From the cell containing the given text, extract its center point as [x, y] coordinate. 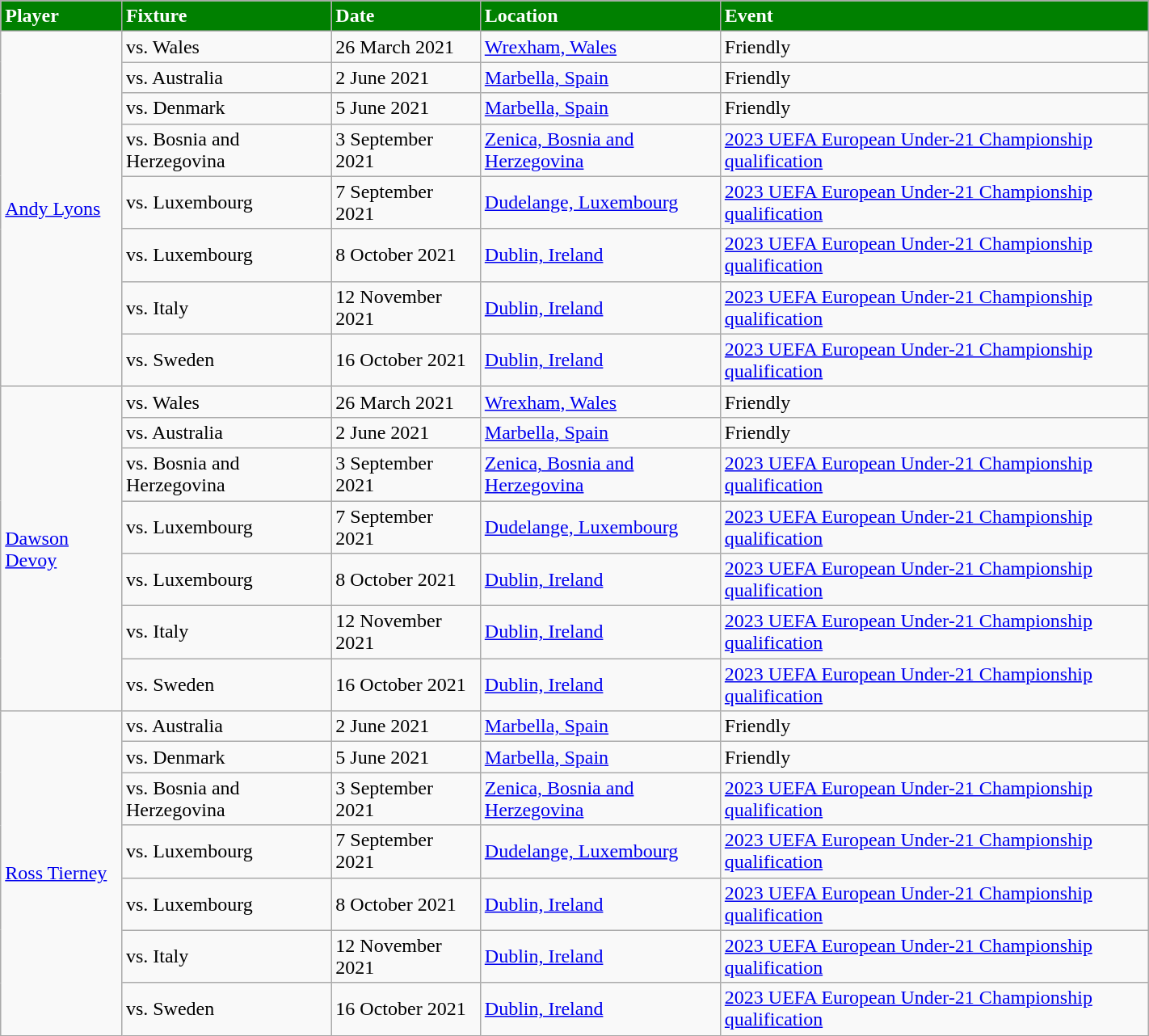
Player [61, 16]
Fixture [226, 16]
Ross Tierney [61, 873]
Date [406, 16]
Dawson Devoy [61, 548]
Location [600, 16]
Andy Lyons [61, 209]
Event [934, 16]
